Capture the cell that displays the provided text and extract its (X, Y) central coordinate. 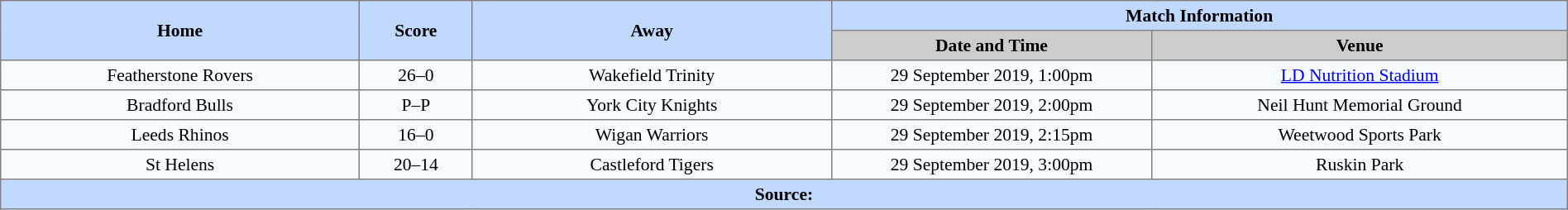
26–0 (415, 75)
Wigan Warriors (652, 135)
Leeds Rhinos (180, 135)
29 September 2019, 2:15pm (992, 135)
York City Knights (652, 105)
Away (652, 31)
Weetwood Sports Park (1360, 135)
St Helens (180, 165)
29 September 2019, 1:00pm (992, 75)
Featherstone Rovers (180, 75)
Date and Time (992, 45)
29 September 2019, 3:00pm (992, 165)
Bradford Bulls (180, 105)
Home (180, 31)
Castleford Tigers (652, 165)
Match Information (1199, 16)
Source: (784, 194)
LD Nutrition Stadium (1360, 75)
29 September 2019, 2:00pm (992, 105)
P–P (415, 105)
Wakefield Trinity (652, 75)
20–14 (415, 165)
16–0 (415, 135)
Venue (1360, 45)
Neil Hunt Memorial Ground (1360, 105)
Score (415, 31)
Ruskin Park (1360, 165)
